Pinpoint the cell where the given text exists, returning its [x, y] midpoint coordinate. 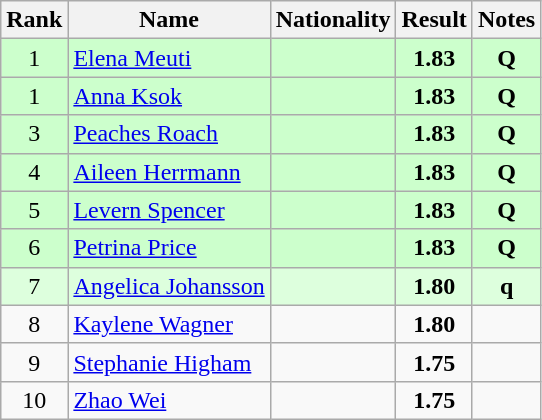
Aileen Herrmann [169, 172]
8 [34, 324]
Zhao Wei [169, 400]
5 [34, 210]
Angelica Johansson [169, 286]
Anna Ksok [169, 96]
Rank [34, 20]
Result [434, 20]
7 [34, 286]
10 [34, 400]
q [506, 286]
9 [34, 362]
4 [34, 172]
Stephanie Higham [169, 362]
Kaylene Wagner [169, 324]
Petrina Price [169, 248]
Nationality [333, 20]
3 [34, 134]
Peaches Roach [169, 134]
Notes [506, 20]
6 [34, 248]
Elena Meuti [169, 58]
Name [169, 20]
Levern Spencer [169, 210]
